Return the (X, Y) coordinate for the center point of the cell that contains the specified text.  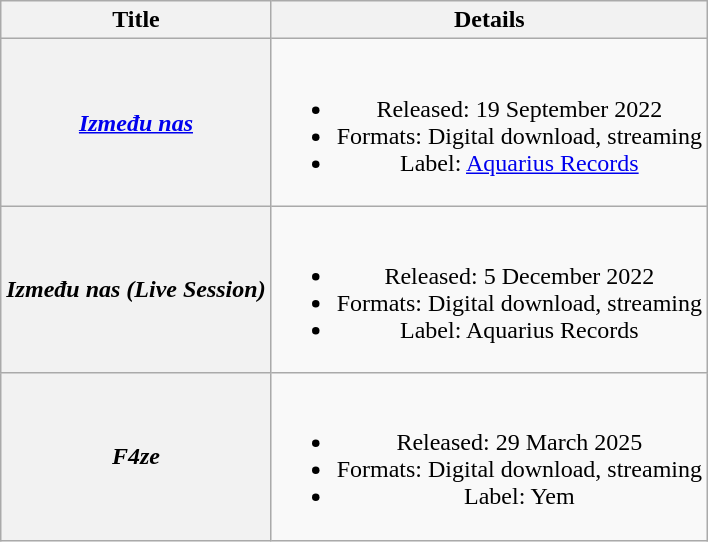
Između nas (136, 122)
Između nas (Live Session) (136, 290)
Released: 29 March 2025Formats: Digital download, streamingLabel: Yem (489, 456)
F4ze (136, 456)
Released: 19 September 2022Formats: Digital download, streamingLabel: Aquarius Records (489, 122)
Details (489, 20)
Title (136, 20)
Released: 5 December 2022Formats: Digital download, streamingLabel: Aquarius Records (489, 290)
